Pinpoint the cell where the given text exists, returning its (x, y) midpoint coordinate. 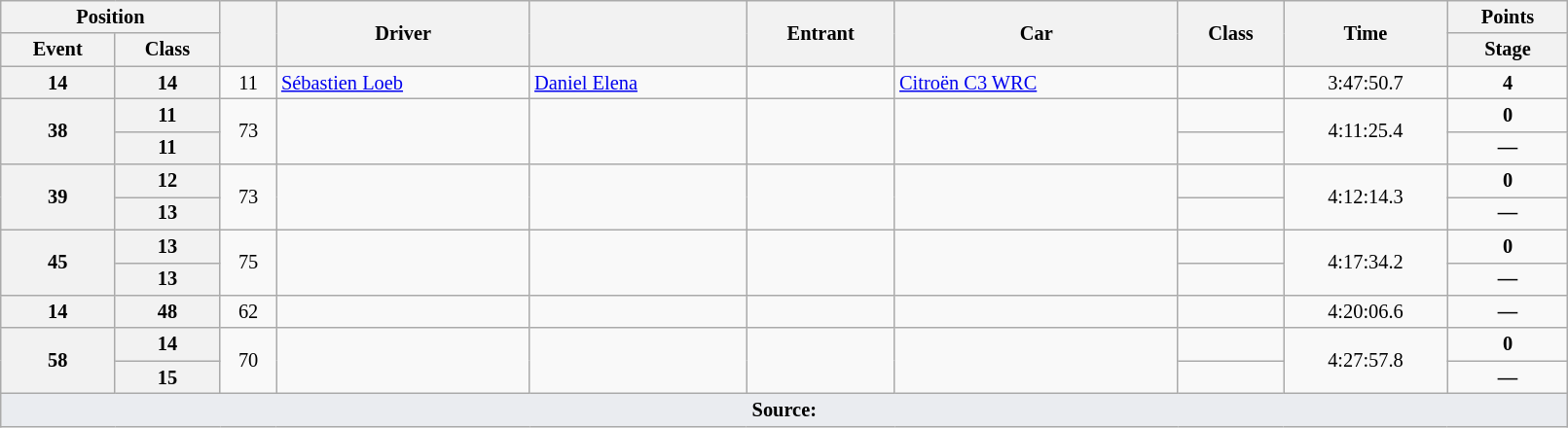
Points (1508, 17)
15 (167, 377)
4:27:57.8 (1366, 360)
3:47:50.7 (1366, 83)
4:20:06.6 (1366, 311)
4:12:14.3 (1366, 196)
4 (1508, 83)
45 (58, 263)
70 (248, 360)
38 (58, 130)
12 (167, 181)
Sébastien Loeb (403, 83)
Entrant (820, 33)
62 (248, 311)
Driver (403, 33)
58 (58, 360)
Daniel Elena (638, 83)
48 (167, 311)
Citroën C3 WRC (1036, 83)
39 (58, 196)
4:11:25.4 (1366, 130)
Stage (1508, 50)
4:17:34.2 (1366, 263)
Source: (784, 410)
Event (58, 50)
Car (1036, 33)
75 (248, 263)
Time (1366, 33)
Position (111, 17)
